Capture the cell that displays the provided text and extract its [x, y] central coordinate. 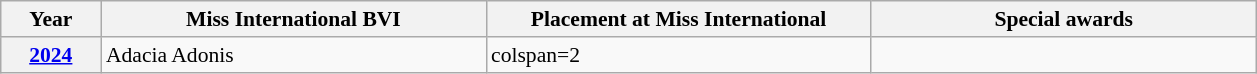
colspan=2 [678, 55]
2024 [51, 55]
Miss International BVI [294, 19]
Adacia Adonis [294, 55]
Year [51, 19]
Placement at Miss International [678, 19]
Special awards [1064, 19]
